Return the [X, Y] coordinate for the center point of the cell that contains the specified text.  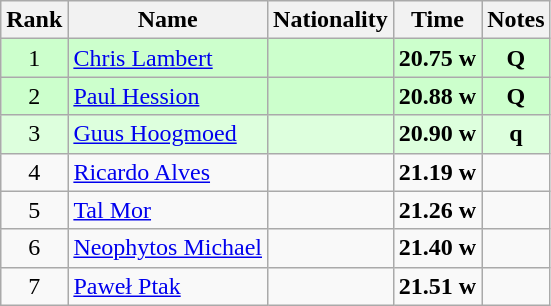
6 [34, 248]
21.26 w [437, 210]
Neophytos Michael [168, 248]
q [516, 134]
20.90 w [437, 134]
Tal Mor [168, 210]
Notes [516, 20]
21.51 w [437, 286]
5 [34, 210]
4 [34, 172]
21.40 w [437, 248]
Name [168, 20]
Paweł Ptak [168, 286]
Ricardo Alves [168, 172]
7 [34, 286]
2 [34, 96]
1 [34, 58]
Paul Hession [168, 96]
Chris Lambert [168, 58]
21.19 w [437, 172]
20.88 w [437, 96]
Nationality [331, 20]
Rank [34, 20]
Guus Hoogmoed [168, 134]
3 [34, 134]
20.75 w [437, 58]
Time [437, 20]
